Pinpoint the cell where the given text exists, returning its (X, Y) midpoint coordinate. 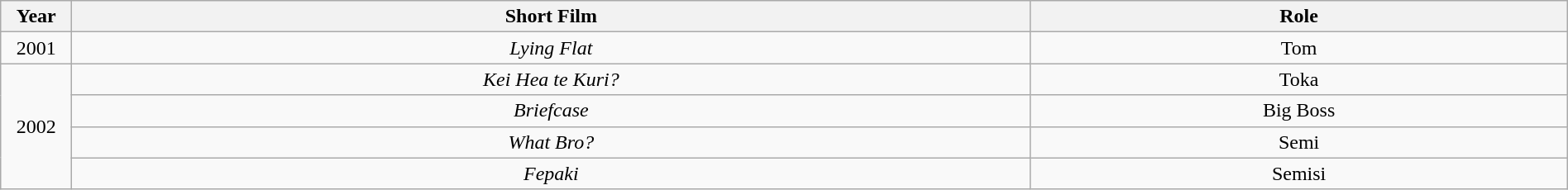
Tom (1298, 48)
Role (1298, 17)
Fepaki (551, 173)
Kei Hea te Kuri? (551, 79)
2001 (36, 48)
2002 (36, 126)
Semi (1298, 142)
Lying Flat (551, 48)
Year (36, 17)
Toka (1298, 79)
What Bro? (551, 142)
Briefcase (551, 111)
Semisi (1298, 173)
Big Boss (1298, 111)
Short Film (551, 17)
